Identify which cell holds the provided text, then report its [X, Y] central coordinate. 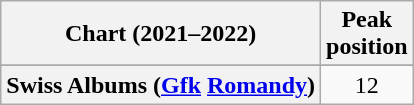
Swiss Albums (Gfk Romandy) [161, 85]
12 [367, 85]
Chart (2021–2022) [161, 34]
Peakposition [367, 34]
